Capture the cell that displays the provided text and extract its (X, Y) central coordinate. 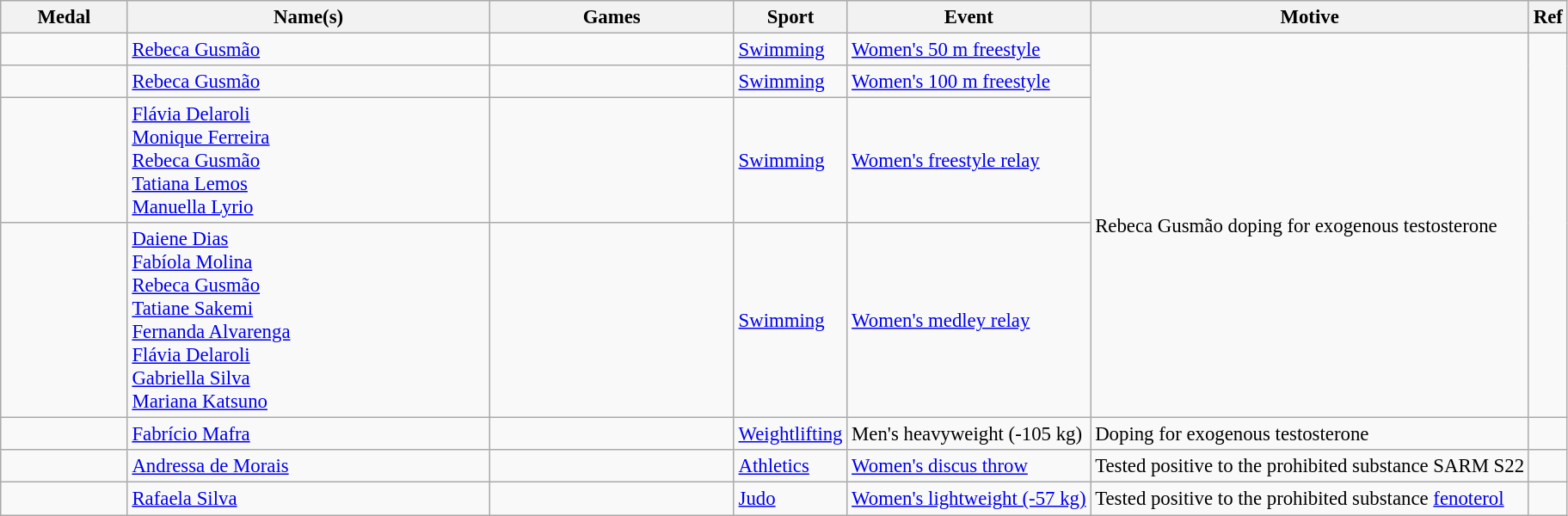
Rebeca Gusmão doping for exogenous testosterone (1310, 225)
Women's freestyle relay (968, 161)
Women's medley relay (968, 320)
Tested positive to the prohibited substance fenoterol (1310, 499)
Name(s) (308, 17)
Women's 50 m freestyle (968, 50)
Andressa de Morais (308, 467)
Rafaela Silva (308, 499)
Women's discus throw (968, 467)
Tested positive to the prohibited substance SARM S22 (1310, 467)
Athletics (790, 467)
Medal (64, 17)
Judo (790, 499)
Women's 100 m freestyle (968, 82)
Men's heavyweight (-105 kg) (968, 434)
Event (968, 17)
Ref (1548, 17)
Doping for exogenous testosterone (1310, 434)
Sport (790, 17)
Fabrício Mafra (308, 434)
Flávia Delaroli Monique Ferreira Rebeca Gusmão Tatiana Lemos Manuella Lyrio (308, 161)
Daiene Dias Fabíola Molina Rebeca Gusmão Tatiane Sakemi Fernanda Alvarenga Flávia Delaroli Gabriella Silva Mariana Katsuno (308, 320)
Games (612, 17)
Women's lightweight (-57 kg) (968, 499)
Weightlifting (790, 434)
Motive (1310, 17)
